Locate the cell with the specified text and output its (x, y) center coordinate. 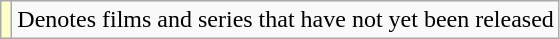
Denotes films and series that have not yet been released (286, 20)
